Return the [X, Y] coordinate for the center point of the cell that contains the specified text.  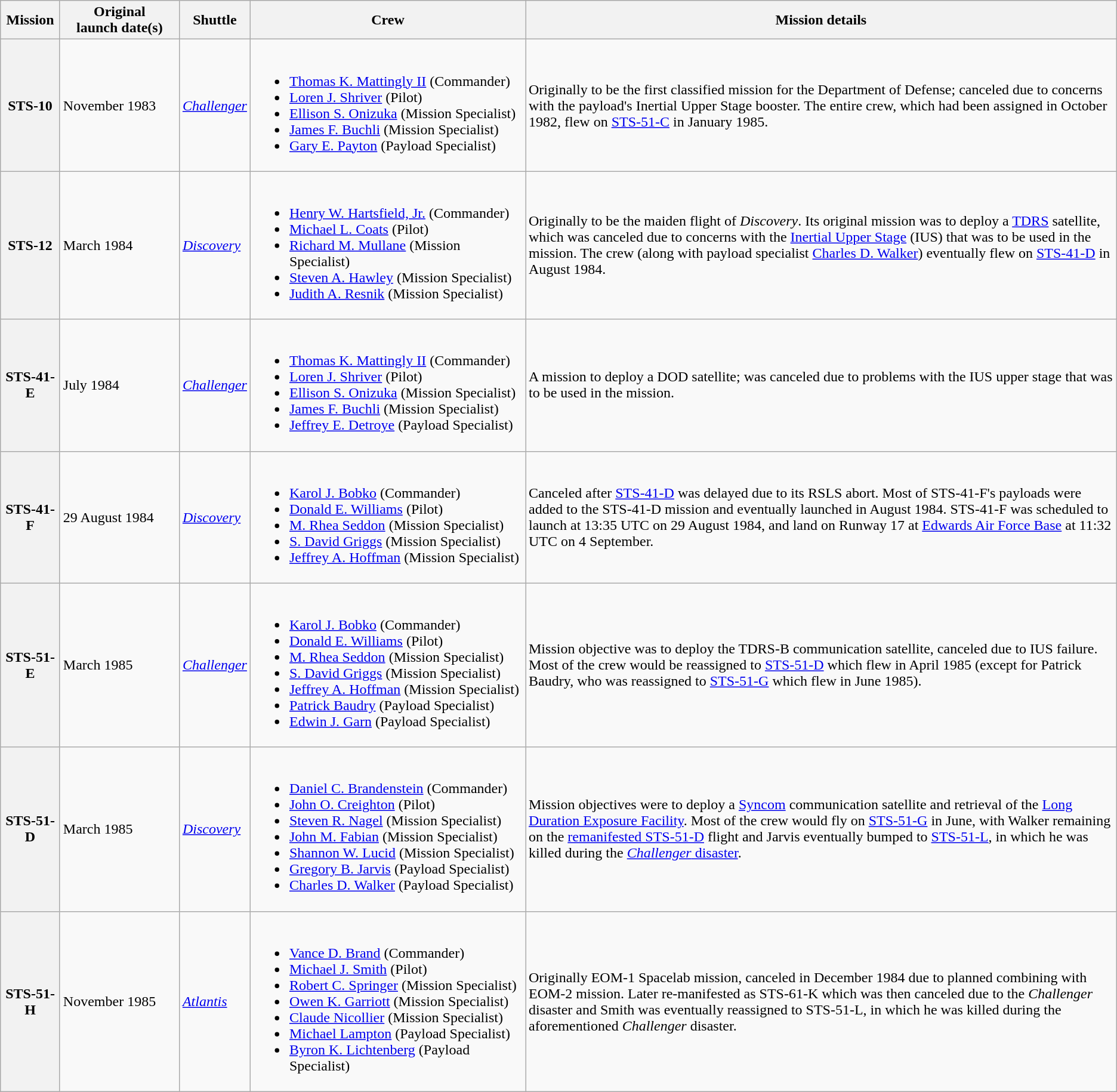
29 August 1984 [119, 517]
STS-41-F [30, 517]
Mission [30, 20]
July 1984 [119, 385]
March 1984 [119, 245]
STS-41-E [30, 385]
Originallaunch date(s) [119, 20]
STS-51-H [30, 1001]
STS-12 [30, 245]
Mission details [821, 20]
A mission to deploy a DOD satellite; was canceled due to problems with the IUS upper stage that was to be used in the mission. [821, 385]
November 1983 [119, 105]
Shuttle [215, 20]
STS-51-D [30, 829]
Atlantis [215, 1001]
STS-10 [30, 105]
November 1985 [119, 1001]
STS-51-E [30, 665]
Crew [388, 20]
